Determine the (x, y) coordinate at the center of the cell enclosing the given text.  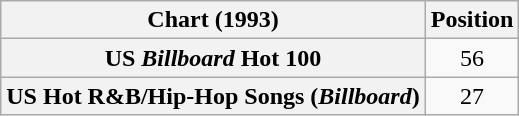
Position (472, 20)
27 (472, 96)
US Hot R&B/Hip-Hop Songs (Billboard) (213, 96)
US Billboard Hot 100 (213, 58)
Chart (1993) (213, 20)
56 (472, 58)
